Find where the given text appears and provide that cell's center as [x, y] coordinate. 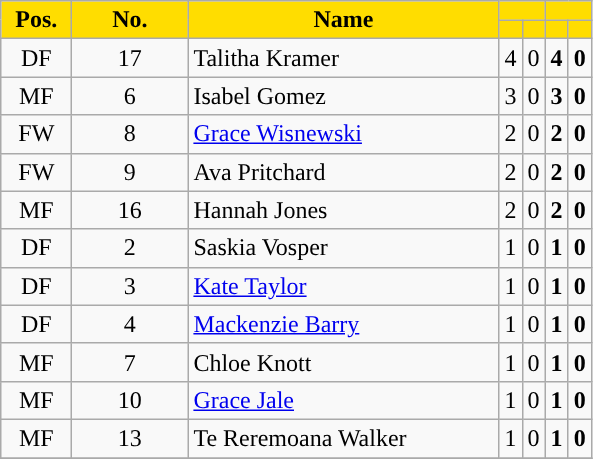
Kate Taylor [344, 286]
Chloe Knott [344, 362]
6 [130, 96]
Hannah Jones [344, 210]
9 [130, 172]
Pos. [36, 20]
Ava Pritchard [344, 172]
Grace Jale [344, 400]
13 [130, 438]
Name [344, 20]
7 [130, 362]
10 [130, 400]
Grace Wisnewski [344, 134]
No. [130, 20]
Isabel Gomez [344, 96]
8 [130, 134]
Talitha Kramer [344, 58]
Te Reremoana Walker [344, 438]
Saskia Vosper [344, 248]
Mackenzie Barry [344, 324]
17 [130, 58]
16 [130, 210]
